From the cell containing the given text, extract its center point as (x, y) coordinate. 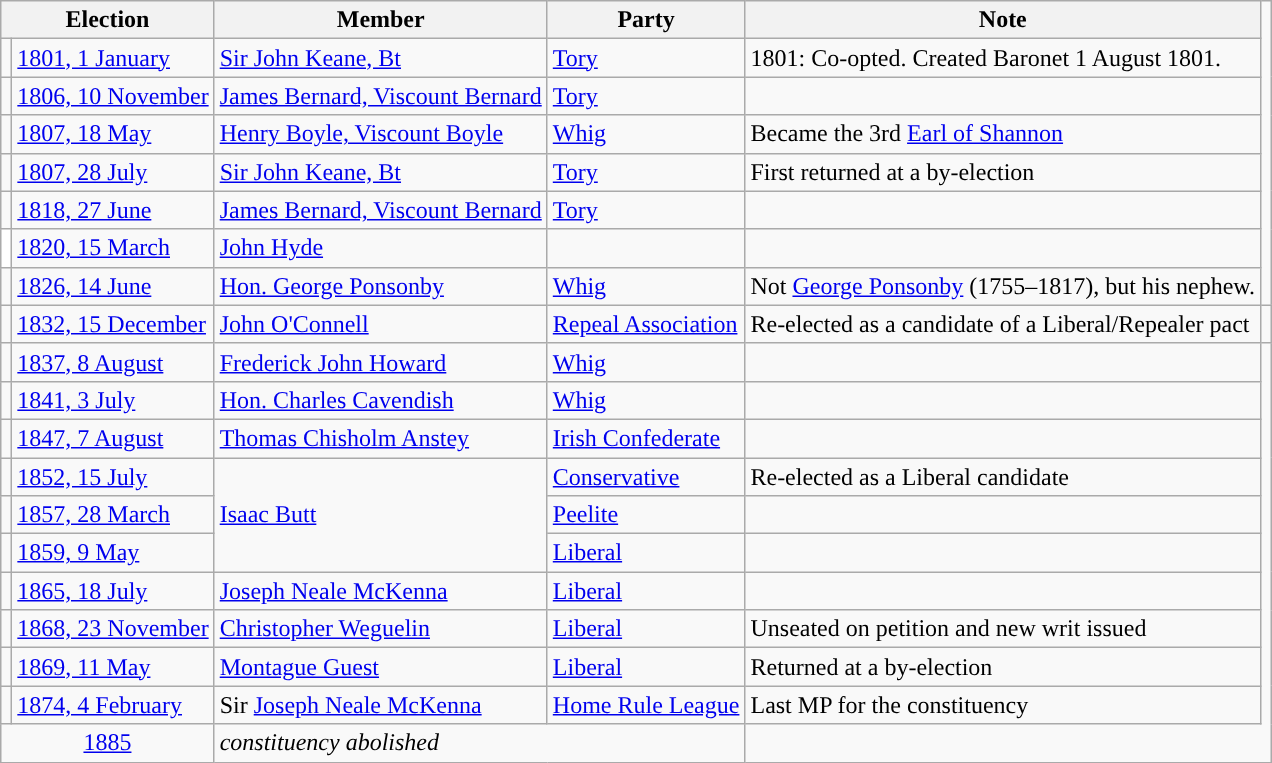
Frederick John Howard (380, 362)
Peelite (646, 515)
Isaac Butt (380, 515)
1807, 28 July (113, 172)
Election (108, 20)
1807, 18 May (113, 134)
Re-elected as a candidate of a Liberal/Repealer pact (1003, 324)
1865, 18 July (113, 591)
1832, 15 December (113, 324)
Last MP for the constituency (1003, 705)
1826, 14 June (113, 286)
1841, 3 July (113, 400)
Unseated on petition and new writ issued (1003, 629)
1874, 4 February (113, 705)
First returned at a by-election (1003, 172)
Conservative (646, 477)
Irish Confederate (646, 438)
Joseph Neale McKenna (380, 591)
Sir Joseph Neale McKenna (380, 705)
Thomas Chisholm Anstey (380, 438)
constituency abolished (480, 743)
1801, 1 January (113, 58)
Home Rule League (646, 705)
1818, 27 June (113, 210)
1852, 15 July (113, 477)
Returned at a by-election (1003, 667)
Not George Ponsonby (1755–1817), but his nephew. (1003, 286)
1847, 7 August (113, 438)
Became the 3rd Earl of Shannon (1003, 134)
Repeal Association (646, 324)
Hon. Charles Cavendish (380, 400)
John Hyde (380, 248)
Christopher Weguelin (380, 629)
Re-elected as a Liberal candidate (1003, 477)
Member (380, 20)
1885 (108, 743)
1859, 9 May (113, 553)
Party (646, 20)
Note (1003, 20)
1820, 15 March (113, 248)
1868, 23 November (113, 629)
1801: Co-opted. Created Baronet 1 August 1801. (1003, 58)
1837, 8 August (113, 362)
1869, 11 May (113, 667)
1806, 10 November (113, 96)
Henry Boyle, Viscount Boyle (380, 134)
Montague Guest (380, 667)
1857, 28 March (113, 515)
Hon. George Ponsonby (380, 286)
John O'Connell (380, 324)
